Determine the (X, Y) coordinate at the center of the cell enclosing the given text.  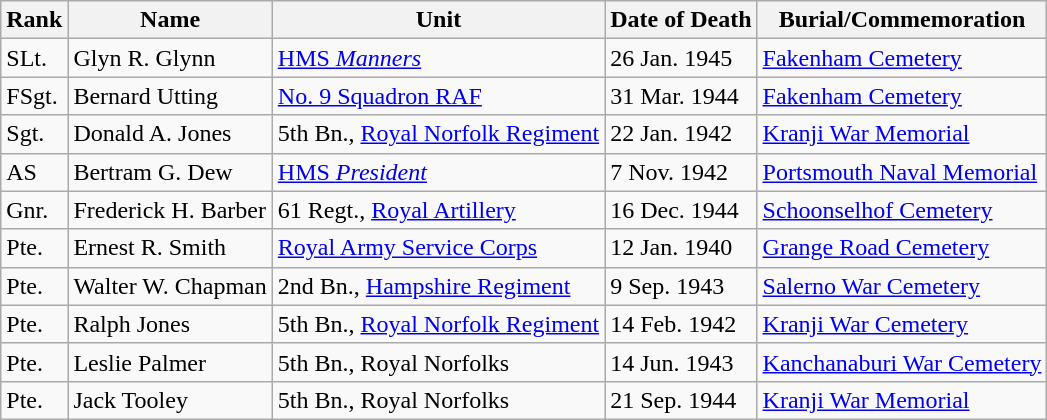
Leslie Palmer (170, 362)
14 Jun. 1943 (681, 362)
26 Jan. 1945 (681, 58)
FSgt. (34, 96)
12 Jan. 1940 (681, 248)
16 Dec. 1944 (681, 210)
Burial/Commemoration (902, 20)
31 Mar. 1944 (681, 96)
Jack Tooley (170, 400)
Donald A. Jones (170, 134)
14 Feb. 1942 (681, 324)
Salerno War Cemetery (902, 286)
Unit (438, 20)
Ralph Jones (170, 324)
SLt. (34, 58)
61 Regt., Royal Artillery (438, 210)
Bertram G. Dew (170, 172)
Frederick H. Barber (170, 210)
Glyn R. Glynn (170, 58)
Grange Road Cemetery (902, 248)
HMS President (438, 172)
Bernard Utting (170, 96)
22 Jan. 1942 (681, 134)
Kanchanaburi War Cemetery (902, 362)
Royal Army Service Corps (438, 248)
No. 9 Squadron RAF (438, 96)
Sgt. (34, 134)
Gnr. (34, 210)
AS (34, 172)
Portsmouth Naval Memorial (902, 172)
Ernest R. Smith (170, 248)
HMS Manners (438, 58)
Kranji War Cemetery (902, 324)
Date of Death (681, 20)
Walter W. Chapman (170, 286)
7 Nov. 1942 (681, 172)
Schoonselhof Cemetery (902, 210)
21 Sep. 1944 (681, 400)
2nd Bn., Hampshire Regiment (438, 286)
9 Sep. 1943 (681, 286)
Rank (34, 20)
Name (170, 20)
